Return the [X, Y] coordinate for the center point of the cell that contains the specified text.  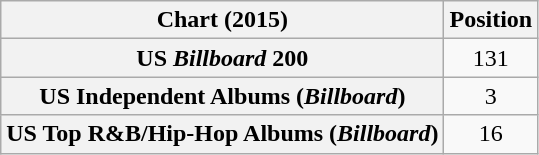
Position [491, 20]
3 [491, 96]
US Independent Albums (Billboard) [222, 96]
US Billboard 200 [222, 58]
131 [491, 58]
Chart (2015) [222, 20]
16 [491, 134]
US Top R&B/Hip-Hop Albums (Billboard) [222, 134]
